Capture the cell that displays the provided text and extract its (X, Y) central coordinate. 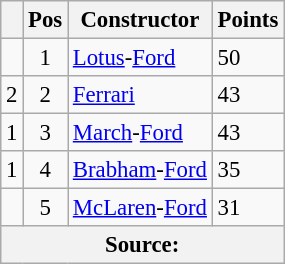
McLaren-Ford (140, 208)
Lotus-Ford (140, 58)
Ferrari (140, 95)
3 (46, 133)
35 (248, 170)
Points (248, 20)
5 (46, 208)
50 (248, 58)
March-Ford (140, 133)
Source: (142, 245)
4 (46, 170)
31 (248, 208)
Pos (46, 20)
Constructor (140, 20)
Brabham-Ford (140, 170)
